Output the (X, Y) coordinate of the center of the cell containing the given text.  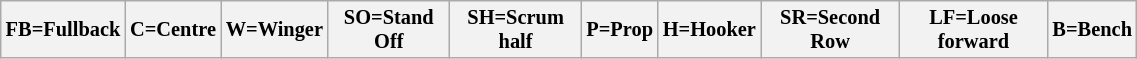
C=Centre (173, 29)
P=Prop (619, 29)
B=Bench (1092, 29)
H=Hooker (710, 29)
W=Winger (274, 29)
SH=Scrum half (516, 29)
SO=Stand Off (389, 29)
FB=Fullback (63, 29)
SR=Second Row (830, 29)
LF=Loose forward (973, 29)
